Output the (x, y) coordinate of the center of the cell containing the given text.  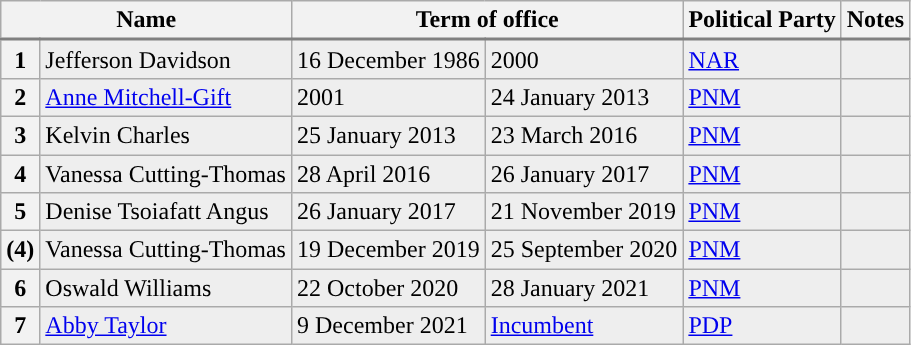
23 March 2016 (584, 135)
6 (20, 288)
Oswald Williams (166, 288)
16 December 1986 (388, 60)
19 December 2019 (388, 250)
Incumbent (584, 326)
2 (20, 97)
Term of office (486, 20)
Jefferson Davidson (166, 60)
9 December 2021 (388, 326)
28 April 2016 (388, 173)
4 (20, 173)
1 (20, 60)
28 January 2021 (584, 288)
Political Party (762, 20)
25 September 2020 (584, 250)
22 October 2020 (388, 288)
3 (20, 135)
Name (146, 20)
Abby Taylor (166, 326)
2000 (584, 60)
Notes (875, 20)
Denise Tsoiafatt Angus (166, 212)
7 (20, 326)
Anne Mitchell-Gift (166, 97)
2001 (388, 97)
NAR (762, 60)
Kelvin Charles (166, 135)
25 January 2013 (388, 135)
5 (20, 212)
PDP (762, 326)
21 November 2019 (584, 212)
24 January 2013 (584, 97)
(4) (20, 250)
